Return (x, y) of the center of cell containing provided text 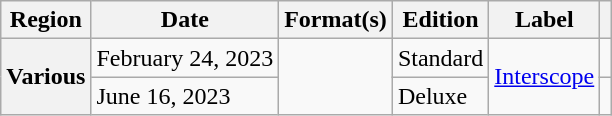
Standard (440, 58)
Format(s) (336, 20)
Interscope (544, 77)
June 16, 2023 (185, 96)
February 24, 2023 (185, 58)
Label (544, 20)
Edition (440, 20)
Various (46, 77)
Date (185, 20)
Region (46, 20)
Deluxe (440, 96)
